Pinpoint the cell where the given text exists, returning its (X, Y) midpoint coordinate. 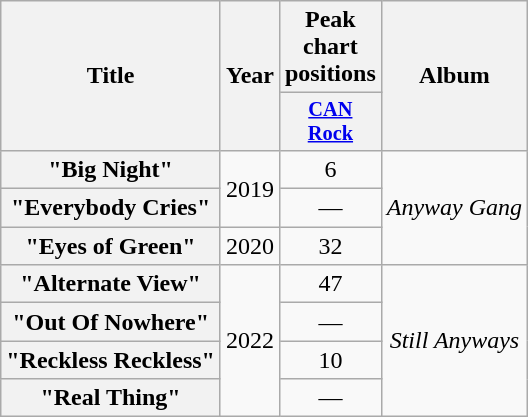
47 (330, 284)
Anyway Gang (454, 207)
Year (250, 76)
Album (454, 76)
Title (111, 76)
6 (330, 169)
"Big Night" (111, 169)
"Eyes of Green" (111, 246)
"Real Thing" (111, 398)
Peak chart positions (330, 47)
"Alternate View" (111, 284)
2020 (250, 246)
2019 (250, 188)
"Reckless Reckless" (111, 360)
"Out Of Nowhere" (111, 322)
2022 (250, 341)
Still Anyways (454, 341)
10 (330, 360)
CANRock (330, 122)
"Everybody Cries" (111, 208)
32 (330, 246)
